Return [x, y] of the center of cell containing provided text 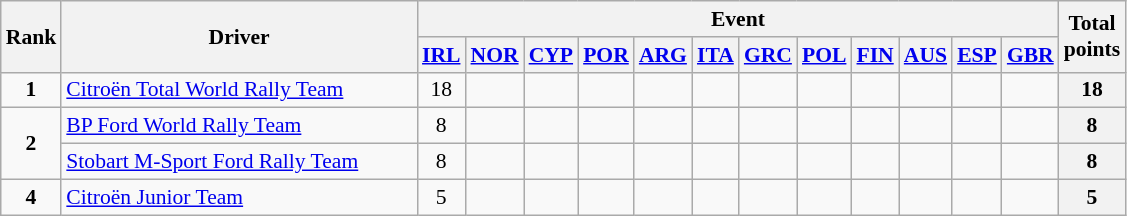
ESP [977, 55]
AUS [926, 55]
IRL [442, 55]
GRC [768, 55]
ARG [663, 55]
FIN [874, 55]
Rank [32, 36]
GBR [1030, 55]
Driver [239, 36]
NOR [495, 55]
Event [738, 19]
BP Ford World Rally Team [239, 126]
Totalpoints [1092, 36]
POL [824, 55]
Citroën Total World Rally Team [239, 90]
POR [606, 55]
CYP [551, 55]
Citroën Junior Team [239, 197]
ITA [716, 55]
4 [32, 197]
Stobart M-Sport Ford Rally Team [239, 162]
2 [32, 144]
1 [32, 90]
